Locate the cell with the specified text and output its [x, y] center coordinate. 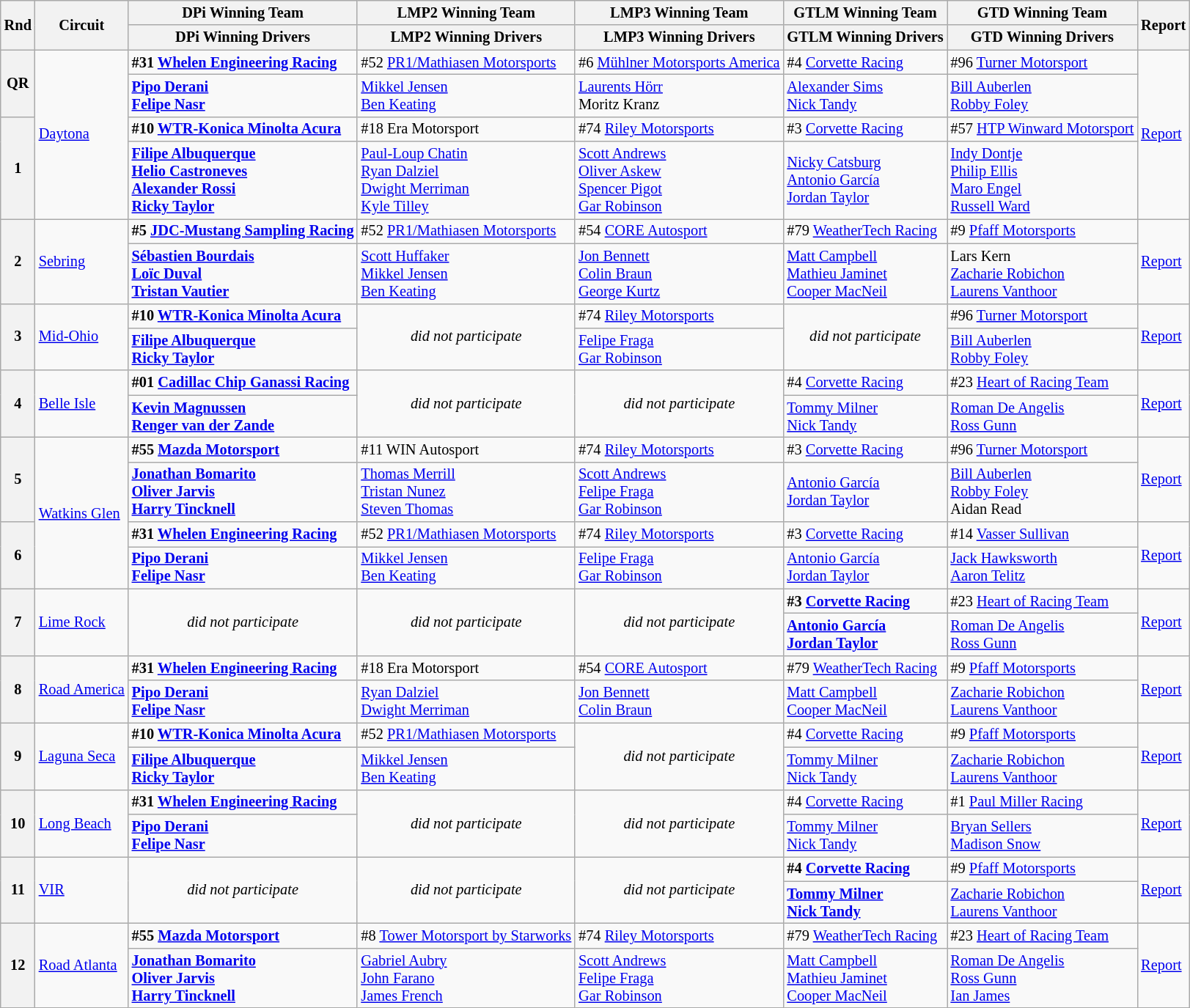
12 [18, 965]
Road America [82, 689]
Matt Campbell Cooper MacNeil [865, 702]
Sebring [82, 261]
Rnd [18, 25]
LMP2 Winning Drivers [466, 37]
Road Atlanta [82, 965]
4 [18, 403]
Thomas Merrill Tristan Nunez Steven Thomas [466, 492]
Lime Rock [82, 622]
Nicky Catsburg Antonio García Jordan Taylor [865, 180]
Ryan Dalziel Dwight Merriman [466, 702]
GTD Winning Team [1043, 12]
QR [18, 84]
Long Beach [82, 823]
Daytona [82, 135]
Kevin Magnussen Renger van der Zande [243, 416]
Laguna Seca [82, 755]
VIR [82, 890]
Watkins Glen [82, 513]
#11 WIN Autosport [466, 449]
6 [18, 556]
Circuit [82, 25]
Jack Hawksworth Aaron Telitz [1043, 567]
2 [18, 261]
1 [18, 167]
Scott Andrews Oliver Askew Spencer Pigot Gar Robinson [679, 180]
Indy Dontje Philip Ellis Maro Engel Russell Ward [1043, 180]
Mid-Ohio [82, 337]
7 [18, 622]
#5 JDC-Mustang Sampling Racing [243, 231]
DPi Winning Team [243, 12]
Jon Bennett Colin Braun [679, 702]
GTLM Winning Drivers [865, 37]
Roman De Angelis Ross Gunn Ian James [1043, 978]
Bill Auberlen Robby Foley Aidan Read [1043, 492]
Filipe Albuquerque Helio Castroneves Alexander Rossi Ricky Taylor [243, 180]
Laurents Hörr Moritz Kranz [679, 95]
10 [18, 823]
Bryan Sellers Madison Snow [1043, 835]
5 [18, 479]
#8 Tower Motorsport by Starworks [466, 935]
11 [18, 890]
Alexander Sims Nick Tandy [865, 95]
LMP3 Winning Drivers [679, 37]
Gabriel Aubry John Farano James French [466, 978]
DPi Winning Drivers [243, 37]
#57 HTP Winward Motorsport [1043, 129]
Jon Bennett Colin Braun George Kurtz [679, 273]
LMP2 Winning Team [466, 12]
3 [18, 337]
Paul-Loup Chatin Ryan Dalziel Dwight Merriman Kyle Tilley [466, 180]
LMP3 Winning Team [679, 12]
#01 Cadillac Chip Ganassi Racing [243, 383]
9 [18, 755]
Lars Kern Zacharie Robichon Laurens Vanthoor [1043, 273]
#1 Paul Miller Racing [1043, 802]
Belle Isle [82, 403]
GTD Winning Drivers [1043, 37]
8 [18, 689]
Scott Huffaker Mikkel Jensen Ben Keating [466, 273]
#14 Vasser Sullivan [1043, 534]
#6 Mühlner Motorsports America [679, 62]
GTLM Winning Team [865, 12]
Sébastien Bourdais Loïc Duval Tristan Vautier [243, 273]
